Pinpoint the cell where the given text exists, returning its [X, Y] midpoint coordinate. 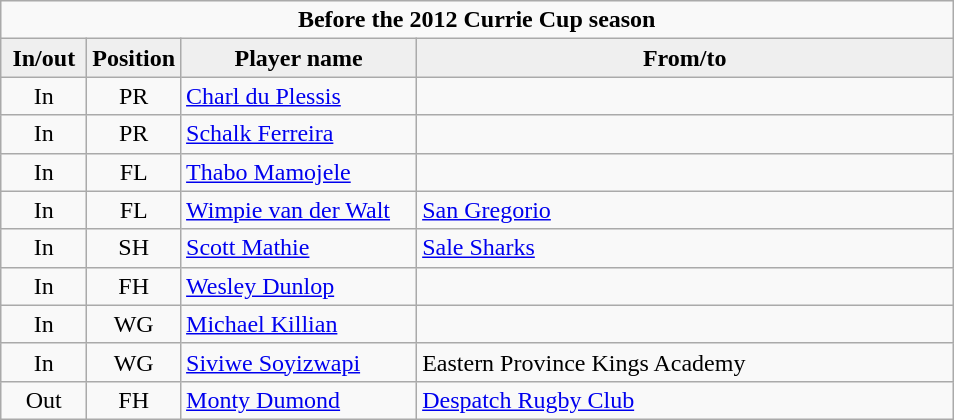
Monty Dumond [299, 400]
Before the 2012 Currie Cup season [477, 20]
Position [134, 58]
San Gregorio [685, 210]
Despatch Rugby Club [685, 400]
Schalk Ferreira [299, 134]
Out [44, 400]
Eastern Province Kings Academy [685, 362]
Wesley Dunlop [299, 286]
Sale Sharks [685, 248]
Charl du Plessis [299, 96]
SH [134, 248]
Siviwe Soyizwapi [299, 362]
Scott Mathie [299, 248]
From/to [685, 58]
Wimpie van der Walt [299, 210]
Michael Killian [299, 324]
Player name [299, 58]
Thabo Mamojele [299, 172]
In/out [44, 58]
